Identify which cell holds the provided text, then report its (x, y) central coordinate. 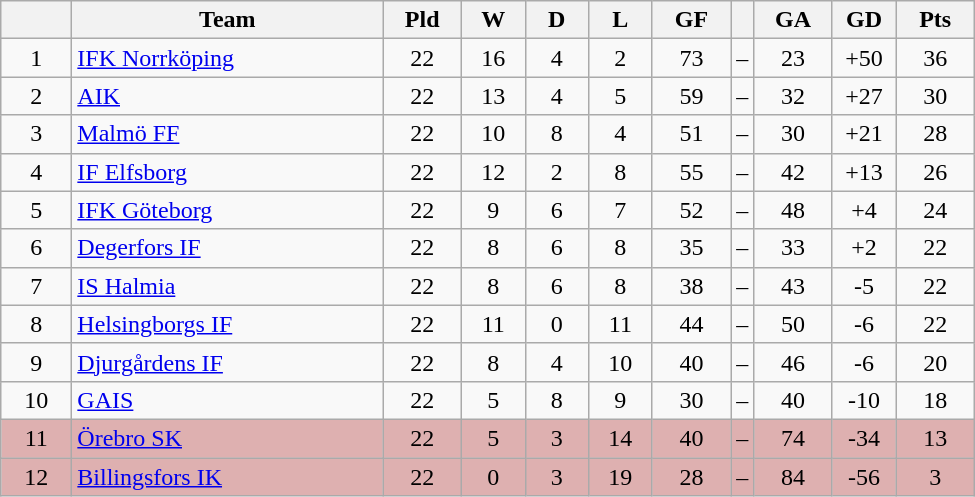
23 (794, 58)
GA (794, 20)
44 (692, 324)
-10 (864, 400)
D (557, 20)
59 (692, 96)
+50 (864, 58)
+27 (864, 96)
24 (936, 210)
+21 (864, 134)
IF Elfsborg (228, 172)
-56 (864, 477)
AIK (228, 96)
32 (794, 96)
73 (692, 58)
+13 (864, 172)
IFK Norrköping (228, 58)
50 (794, 324)
Degerfors IF (228, 248)
38 (692, 286)
16 (493, 58)
Djurgårdens IF (228, 362)
GAIS (228, 400)
52 (692, 210)
+2 (864, 248)
43 (794, 286)
Malmö FF (228, 134)
GD (864, 20)
20 (936, 362)
19 (621, 477)
26 (936, 172)
+4 (864, 210)
33 (794, 248)
84 (794, 477)
55 (692, 172)
74 (794, 438)
51 (692, 134)
IFK Göteborg (228, 210)
Örebro SK (228, 438)
GF (692, 20)
Pld (422, 20)
-34 (864, 438)
W (493, 20)
18 (936, 400)
Team (228, 20)
35 (692, 248)
IS Halmia (228, 286)
46 (794, 362)
Billingsfors IK (228, 477)
Pts (936, 20)
1 (36, 58)
48 (794, 210)
-5 (864, 286)
36 (936, 58)
42 (794, 172)
14 (621, 438)
L (621, 20)
Helsingborgs IF (228, 324)
